Search for the cell housing the specified text and yield its (X, Y) center coordinate. 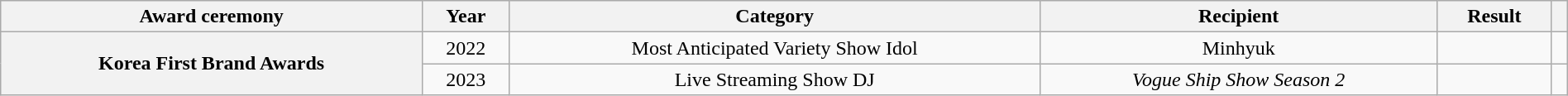
Minhyuk (1239, 48)
2022 (466, 48)
Most Anticipated Variety Show Idol (774, 48)
Vogue Ship Show Season 2 (1239, 79)
2023 (466, 79)
Result (1494, 17)
Year (466, 17)
Award ceremony (212, 17)
Category (774, 17)
Live Streaming Show DJ (774, 79)
Recipient (1239, 17)
Korea First Brand Awards (212, 64)
